Pinpoint the cell where the given text exists, returning its (X, Y) midpoint coordinate. 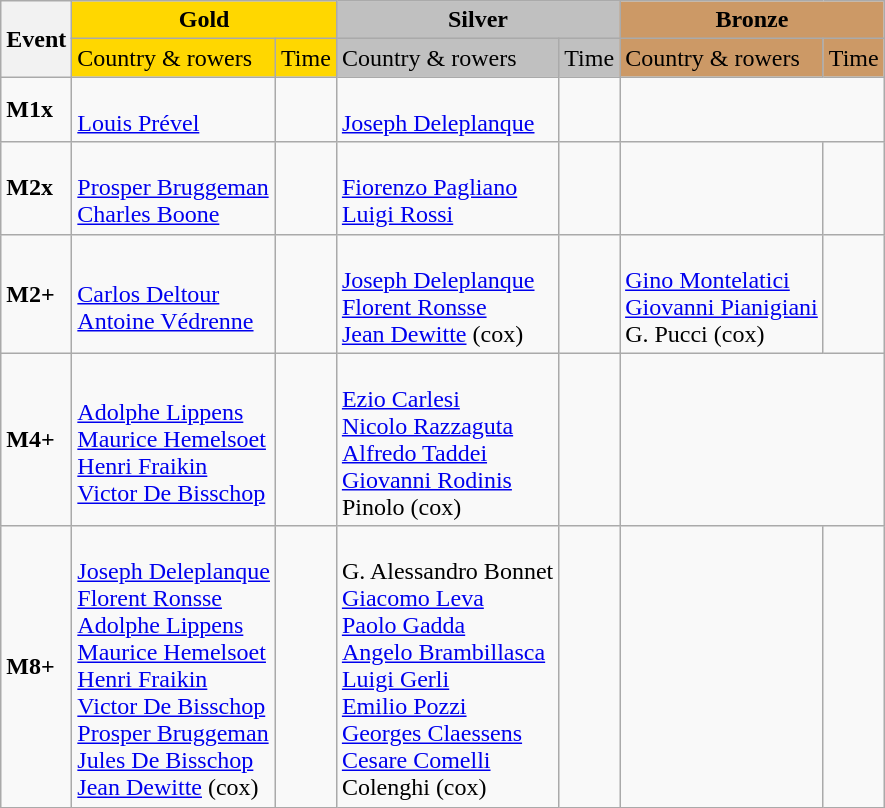
Joseph Deleplanque Florent Ronsse Jean Dewitte (cox) (447, 294)
G. Alessandro Bonnet Giacomo Leva Paolo Gadda Angelo Brambillasca Luigi Gerli Emilio Pozzi Georges Claessens Cesare Comelli Colenghi (cox) (447, 666)
Adolphe Lippens Maurice Hemelsoet Henri Fraikin Victor De Bisschop (174, 440)
Gold (204, 20)
M8+ (36, 666)
Event (36, 39)
M1x (36, 110)
Bronze (752, 20)
Fiorenzo Pagliano Luigi Rossi (447, 188)
M2x (36, 188)
Prosper Bruggeman Charles Boone (174, 188)
Carlos Deltour Antoine Védrenne (174, 294)
Joseph Deleplanque (447, 110)
Gino Montelatici Giovanni Pianigiani G. Pucci (cox) (722, 294)
M4+ (36, 440)
Silver (478, 20)
M2+ (36, 294)
Ezio Carlesi Nicolo Razzaguta Alfredo Taddei Giovanni Rodinis Pinolo (cox) (447, 440)
Louis Prével (174, 110)
